Provide the (X, Y) coordinate of the cell's center where the given text is located.  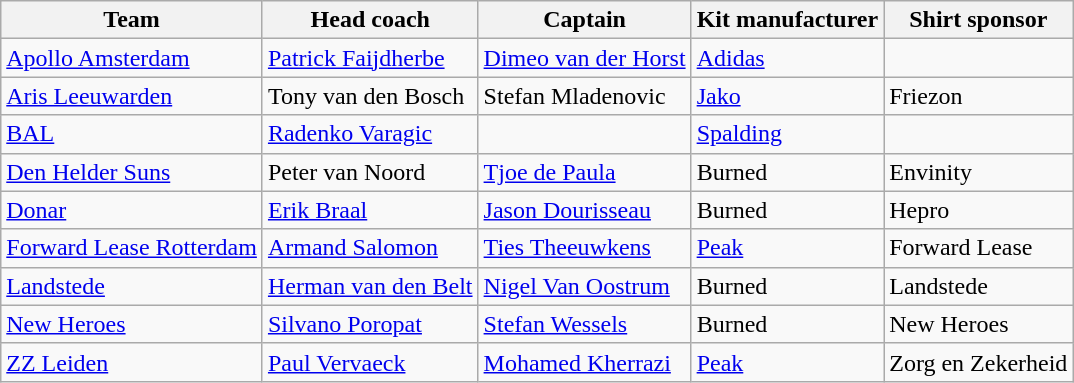
Peter van Noord (370, 172)
Apollo Amsterdam (132, 58)
Forward Lease Rotterdam (132, 248)
Forward Lease (978, 248)
Dimeo van der Horst (584, 58)
ZZ Leiden (132, 362)
Aris Leeuwarden (132, 96)
Friezon (978, 96)
Tjoe de Paula (584, 172)
Den Helder Suns (132, 172)
Nigel Van Oostrum (584, 286)
Envinity (978, 172)
Donar (132, 210)
Kit manufacturer (788, 20)
Ties Theeuwkens (584, 248)
Hepro (978, 210)
Tony van den Bosch (370, 96)
Jako (788, 96)
Captain (584, 20)
Paul Vervaeck (370, 362)
Stefan Mladenovic (584, 96)
Silvano Poropat (370, 324)
Zorg en Zekerheid (978, 362)
Jason Dourisseau (584, 210)
Shirt sponsor (978, 20)
Mohamed Kherrazi (584, 362)
Adidas (788, 58)
Patrick Faijdherbe (370, 58)
Stefan Wessels (584, 324)
Radenko Varagic (370, 134)
Herman van den Belt (370, 286)
Team (132, 20)
Erik Braal (370, 210)
BAL (132, 134)
Head coach (370, 20)
Armand Salomon (370, 248)
Spalding (788, 134)
